Pinpoint the cell where the given text exists, returning its (x, y) midpoint coordinate. 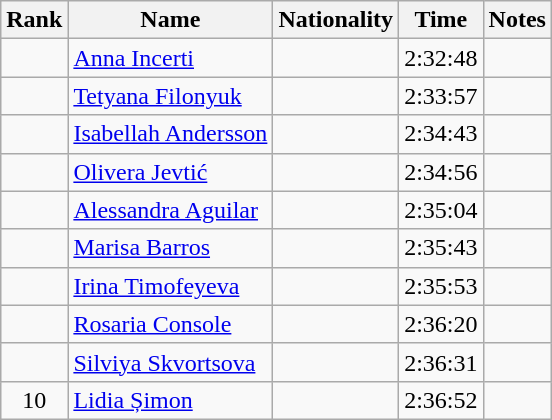
2:35:43 (441, 248)
Time (441, 20)
2:35:53 (441, 286)
Marisa Barros (170, 248)
Notes (517, 20)
Isabellah Andersson (170, 134)
2:33:57 (441, 96)
Irina Timofeyeva (170, 286)
Nationality (336, 20)
2:36:20 (441, 324)
Olivera Jevtić (170, 172)
2:32:48 (441, 58)
Alessandra Aguilar (170, 210)
Silviya Skvortsova (170, 362)
Rank (34, 20)
2:36:52 (441, 400)
Anna Incerti (170, 58)
2:36:31 (441, 362)
10 (34, 400)
2:35:04 (441, 210)
2:34:43 (441, 134)
2:34:56 (441, 172)
Lidia Șimon (170, 400)
Tetyana Filonyuk (170, 96)
Name (170, 20)
Rosaria Console (170, 324)
